From the cell containing the given text, extract its center point as [X, Y] coordinate. 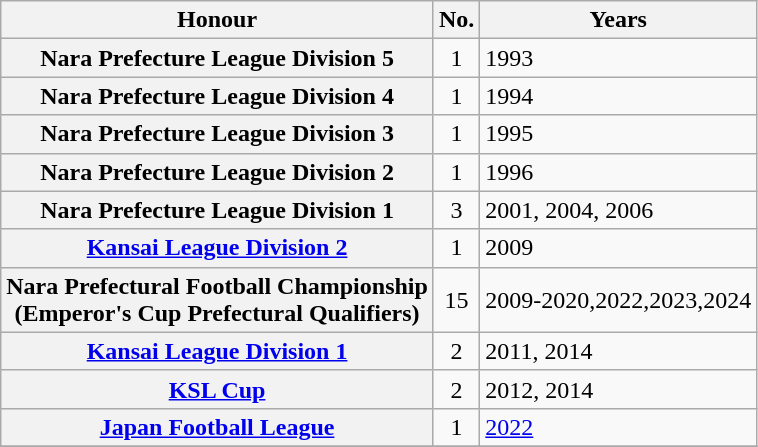
Years [618, 20]
Kansai League Division 2 [218, 248]
2022 [618, 427]
2009 [618, 248]
Kansai League Division 1 [218, 351]
1994 [618, 96]
No. [456, 20]
2001, 2004, 2006 [618, 210]
2009-2020,2022,2023,2024 [618, 300]
Nara Prefecture League Division 4 [218, 96]
Nara Prefecture League Division 2 [218, 172]
3 [456, 210]
KSL Cup [218, 389]
1996 [618, 172]
2012, 2014 [618, 389]
Nara Prefecture League Division 1 [218, 210]
Nara Prefectural Football Championship (Emperor's Cup Prefectural Qualifiers) [218, 300]
1995 [618, 134]
Nara Prefecture League Division 5 [218, 58]
2011, 2014 [618, 351]
Honour [218, 20]
1993 [618, 58]
Japan Football League [218, 427]
Nara Prefecture League Division 3 [218, 134]
15 [456, 300]
